Detect which cell encompasses the target text, then output its [X, Y] center coordinate. 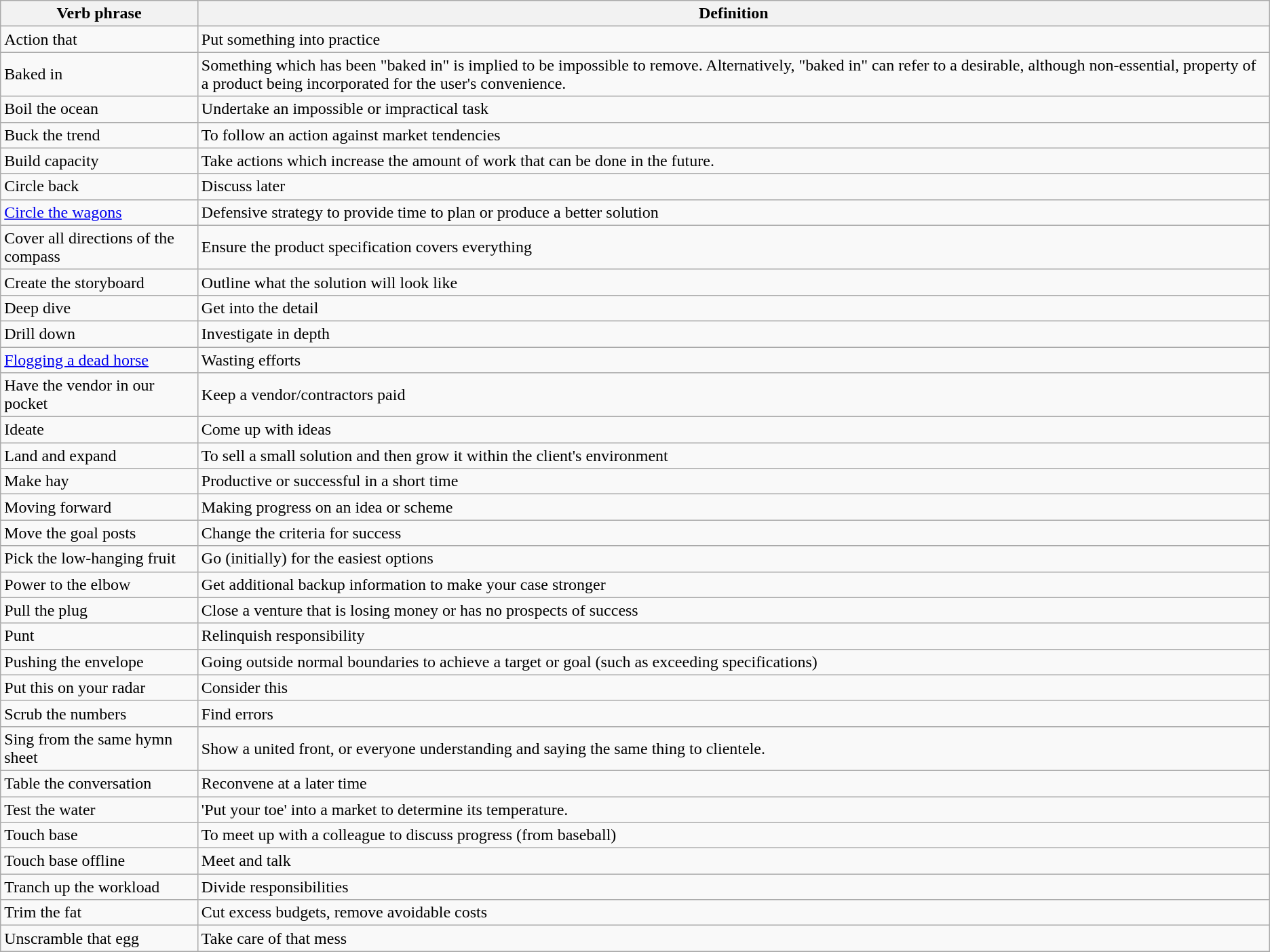
Change the criteria for success [733, 533]
Build capacity [99, 161]
Buck the trend [99, 135]
Take care of that mess [733, 938]
Discuss later [733, 186]
Pushing the envelope [99, 662]
Making progress on an idea or scheme [733, 507]
Wasting efforts [733, 360]
Ensure the product specification covers everything [733, 247]
Find errors [733, 713]
Trim the fat [99, 913]
Power to the elbow [99, 584]
Cut excess budgets, remove avoidable costs [733, 913]
Scrub the numbers [99, 713]
Punt [99, 636]
Make hay [99, 481]
Drill down [99, 334]
Ideate [99, 430]
Verb phrase [99, 14]
Table the conversation [99, 783]
Land and expand [99, 456]
Come up with ideas [733, 430]
Cover all directions of the compass [99, 247]
Have the vendor in our pocket [99, 395]
Pick the low-hanging fruit [99, 559]
Touch base offline [99, 861]
Consider this [733, 688]
Show a united front, or everyone understanding and saying the same thing to clientele. [733, 749]
Put this on your radar [99, 688]
Touch base [99, 835]
Deep dive [99, 308]
Get into the detail [733, 308]
Divide responsibilities [733, 887]
Defensive strategy to provide time to plan or produce a better solution [733, 212]
Test the water [99, 809]
Take actions which increase the amount of work that can be done in the future. [733, 161]
Outline what the solution will look like [733, 282]
Go (initially) for the easiest options [733, 559]
Moving forward [99, 507]
Close a venture that is losing money or has no prospects of success [733, 610]
Undertake an impossible or impractical task [733, 109]
Action that [99, 39]
Meet and talk [733, 861]
To sell a small solution and then grow it within the client's environment [733, 456]
Move the goal posts [99, 533]
Pull the plug [99, 610]
To follow an action against market tendencies [733, 135]
Definition [733, 14]
Relinquish responsibility [733, 636]
Boil the ocean [99, 109]
Sing from the same hymn sheet [99, 749]
To meet up with a colleague to discuss progress (from baseball) [733, 835]
Create the storyboard [99, 282]
Keep a vendor/contractors paid [733, 395]
Circle the wagons [99, 212]
Reconvene at a later time [733, 783]
Get additional backup information to make your case stronger [733, 584]
Tranch up the workload [99, 887]
Put something into practice [733, 39]
'Put your toe' into a market to determine its temperature. [733, 809]
Productive or successful in a short time [733, 481]
Investigate in depth [733, 334]
Unscramble that egg [99, 938]
Flogging a dead horse [99, 360]
Circle back [99, 186]
Baked in [99, 75]
Going outside normal boundaries to achieve a target or goal (such as exceeding specifications) [733, 662]
